Capture the cell that displays the provided text and extract its [X, Y] central coordinate. 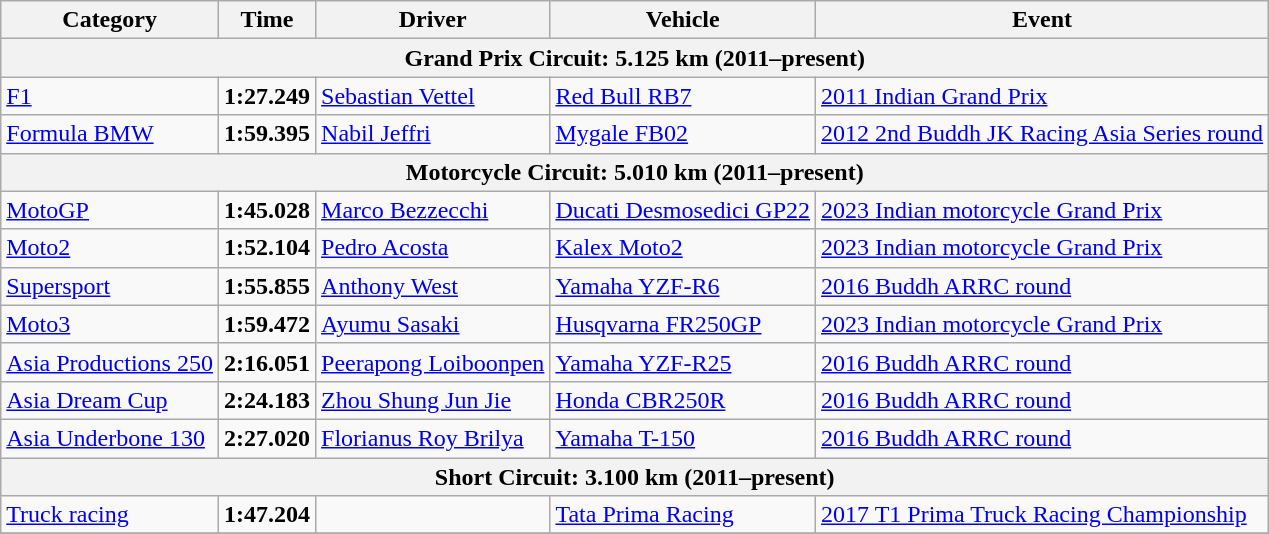
Grand Prix Circuit: 5.125 km (2011–present) [635, 58]
Anthony West [433, 286]
Yamaha YZF-R25 [683, 362]
Kalex Moto2 [683, 248]
Ayumu Sasaki [433, 324]
1:47.204 [266, 515]
2:27.020 [266, 438]
2012 2nd Buddh JK Racing Asia Series round [1042, 134]
1:52.104 [266, 248]
Sebastian Vettel [433, 96]
2:24.183 [266, 400]
1:59.472 [266, 324]
Asia Underbone 130 [110, 438]
1:45.028 [266, 210]
Honda CBR250R [683, 400]
Formula BMW [110, 134]
2:16.051 [266, 362]
Moto3 [110, 324]
Red Bull RB7 [683, 96]
1:27.249 [266, 96]
Supersport [110, 286]
2011 Indian Grand Prix [1042, 96]
Moto2 [110, 248]
Event [1042, 20]
1:59.395 [266, 134]
Yamaha T-150 [683, 438]
Yamaha YZF-R6 [683, 286]
Mygale FB02 [683, 134]
Marco Bezzecchi [433, 210]
Asia Dream Cup [110, 400]
Motorcycle Circuit: 5.010 km (2011–present) [635, 172]
Peerapong Loiboonpen [433, 362]
1:55.855 [266, 286]
Driver [433, 20]
Short Circuit: 3.100 km (2011–present) [635, 477]
Time [266, 20]
Asia Productions 250 [110, 362]
Zhou Shung Jun Jie [433, 400]
Husqvarna FR250GP [683, 324]
Pedro Acosta [433, 248]
MotoGP [110, 210]
Tata Prima Racing [683, 515]
Category [110, 20]
Truck racing [110, 515]
Vehicle [683, 20]
Nabil Jeffri [433, 134]
Ducati Desmosedici GP22 [683, 210]
2017 T1 Prima Truck Racing Championship [1042, 515]
Florianus Roy Brilya [433, 438]
F1 [110, 96]
